Scan for the cell matching the given text and deliver its (X, Y) coordinate at center. 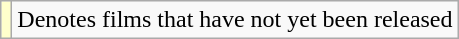
Denotes films that have not yet been released (235, 20)
